Return the [x, y] coordinate for the center point of the cell that contains the specified text.  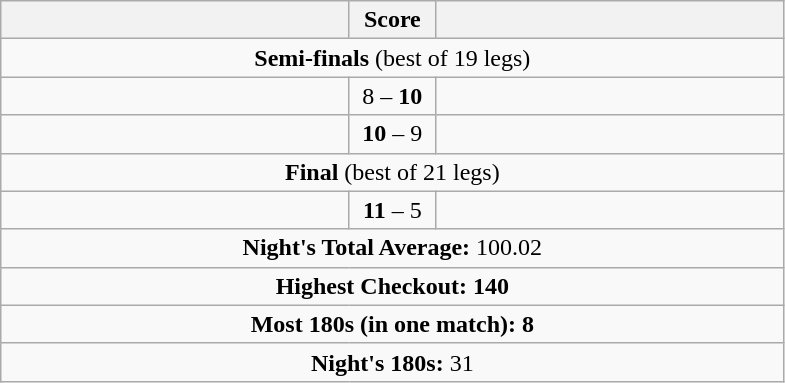
Score [392, 20]
8 – 10 [392, 96]
Highest Checkout: 140 [392, 286]
Most 180s (in one match): 8 [392, 324]
Night's 180s: 31 [392, 362]
10 – 9 [392, 134]
Semi-finals (best of 19 legs) [392, 58]
11 – 5 [392, 210]
Night's Total Average: 100.02 [392, 248]
Final (best of 21 legs) [392, 172]
